Determine the [x, y] coordinate at the center of the cell enclosing the given text.  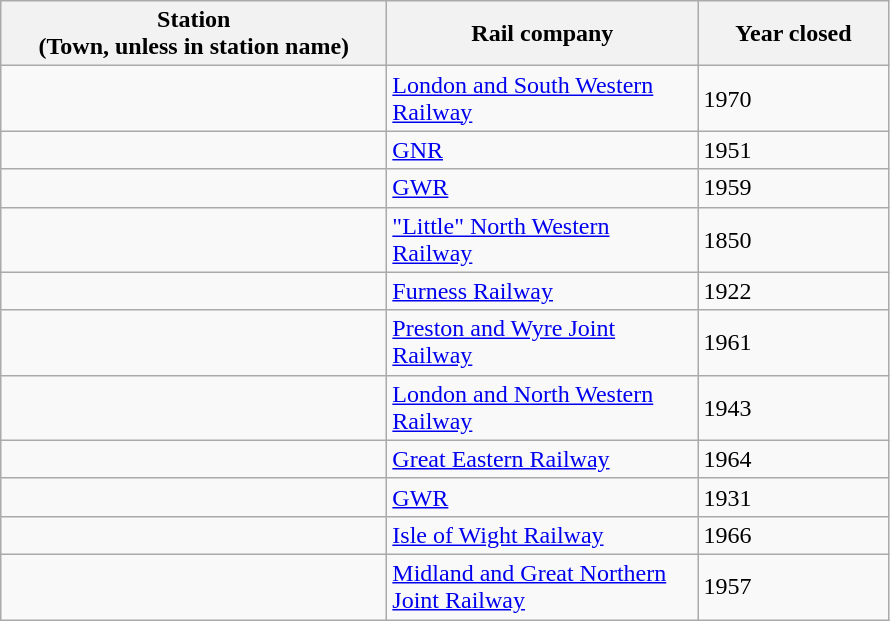
London and North Western Railway [542, 408]
1957 [794, 586]
1850 [794, 240]
1922 [794, 291]
Isle of Wight Railway [542, 535]
Preston and Wyre Joint Railway [542, 342]
1966 [794, 535]
Midland and Great Northern Joint Railway [542, 586]
Rail company [542, 34]
Year closed [794, 34]
1961 [794, 342]
Furness Railway [542, 291]
1964 [794, 459]
Station(Town, unless in station name) [194, 34]
1931 [794, 497]
1959 [794, 188]
GNR [542, 150]
1943 [794, 408]
"Little" North Western Railway [542, 240]
1970 [794, 98]
Great Eastern Railway [542, 459]
London and South Western Railway [542, 98]
1951 [794, 150]
